Scan for the cell matching the given text and deliver its [X, Y] coordinate at center. 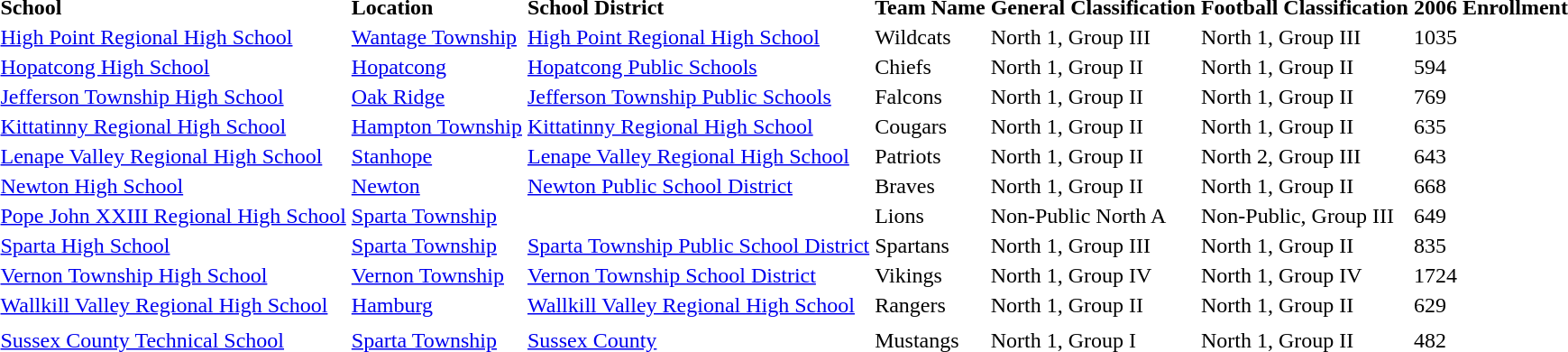
Non-Public, Group III [1304, 216]
Lenape Valley Regional High School [699, 156]
Vikings [931, 275]
Newton [436, 186]
Non-Public North A [1093, 216]
Oak Ridge [436, 97]
Rangers [931, 305]
Sparta Township Public School District [699, 245]
Chiefs [931, 67]
Hamburg [436, 305]
Stanhope [436, 156]
Braves [931, 186]
Wildcats [931, 37]
Cougars [931, 126]
Falcons [931, 97]
High Point Regional High School [699, 37]
Hampton Township [436, 126]
Vernon Township School District [699, 275]
Newton Public School District [699, 186]
Spartans [931, 245]
Wantage Township [436, 37]
Hopatcong Public Schools [699, 67]
Wallkill Valley Regional High School [699, 305]
Hopatcong [436, 67]
Vernon Township [436, 275]
Jefferson Township Public Schools [699, 97]
Lions [931, 216]
Kittatinny Regional High School [699, 126]
North 2, Group III [1304, 156]
Patriots [931, 156]
